Scan for the cell matching the given text and deliver its [X, Y] coordinate at center. 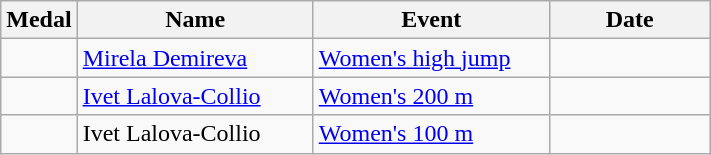
Mirela Demireva [195, 58]
Women's high jump [431, 58]
Women's 200 m [431, 96]
Women's 100 m [431, 134]
Medal [39, 20]
Event [431, 20]
Name [195, 20]
Date [630, 20]
